Locate the cell with the specified text and output its [x, y] center coordinate. 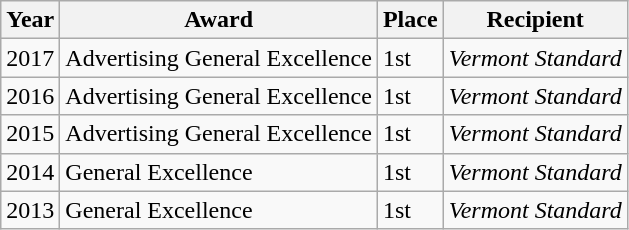
2015 [30, 134]
Recipient [535, 20]
2017 [30, 58]
Award [219, 20]
Place [410, 20]
2013 [30, 210]
Year [30, 20]
2016 [30, 96]
2014 [30, 172]
